Return [X, Y] of the center of cell containing provided text 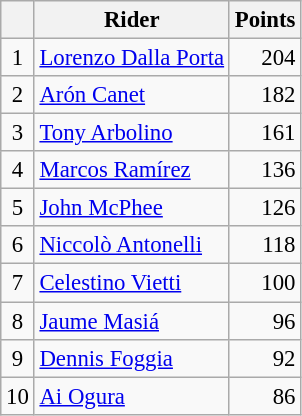
92 [264, 358]
Lorenzo Dalla Porta [132, 58]
2 [18, 95]
Marcos Ramírez [132, 170]
8 [18, 321]
Dennis Foggia [132, 358]
Tony Arbolino [132, 133]
Ai Ogura [132, 396]
Arón Canet [132, 95]
182 [264, 95]
6 [18, 245]
4 [18, 170]
5 [18, 208]
161 [264, 133]
Celestino Vietti [132, 283]
Jaume Masiá [132, 321]
10 [18, 396]
204 [264, 58]
1 [18, 58]
Niccolò Antonelli [132, 245]
John McPhee [132, 208]
86 [264, 396]
96 [264, 321]
Points [264, 20]
7 [18, 283]
126 [264, 208]
100 [264, 283]
118 [264, 245]
136 [264, 170]
Rider [132, 20]
9 [18, 358]
3 [18, 133]
